Pinpoint the cell where the given text exists, returning its [x, y] midpoint coordinate. 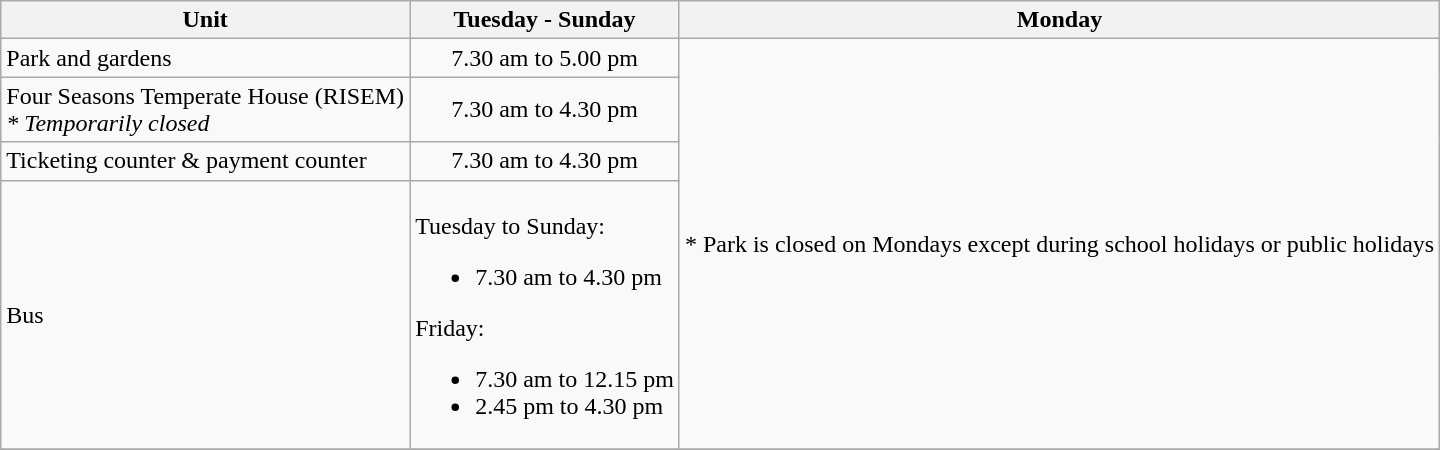
7.30 am to 5.00 pm [545, 58]
* Park is closed on Mondays except during school holidays or public holidays [1059, 244]
Bus [206, 314]
Tuesday to Sunday:7.30 am to 4.30 pmFriday:7.30 am to 12.15 pm2.45 pm to 4.30 pm [545, 314]
Ticketing counter & payment counter [206, 161]
Four Seasons Temperate House (RISEM) * Temporarily closed [206, 110]
Tuesday - Sunday [545, 20]
Park and gardens [206, 58]
Monday [1059, 20]
Unit [206, 20]
